Identify which cell holds the provided text, then report its (X, Y) central coordinate. 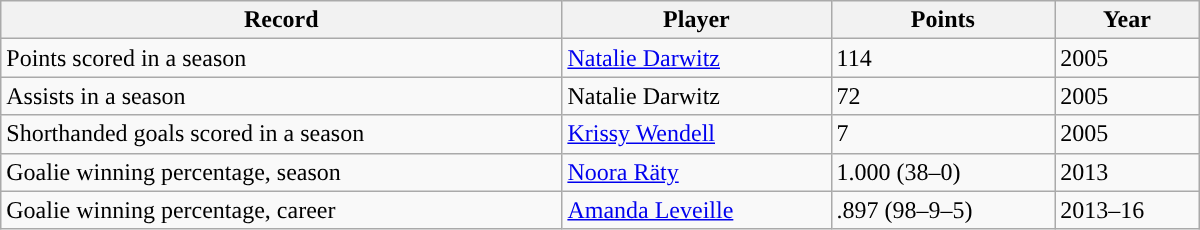
Player (696, 20)
Year (1128, 20)
7 (943, 134)
1.000 (38–0) (943, 172)
Goalie winning percentage, career (282, 210)
Assists in a season (282, 96)
2013–16 (1128, 210)
Shorthanded goals scored in a season (282, 134)
2013 (1128, 172)
Record (282, 20)
Points (943, 20)
Points scored in a season (282, 58)
Krissy Wendell (696, 134)
Noora Räty (696, 172)
Goalie winning percentage, season (282, 172)
Amanda Leveille (696, 210)
.897 (98–9–5) (943, 210)
114 (943, 58)
72 (943, 96)
